From the cell containing the given text, extract its center point as (x, y) coordinate. 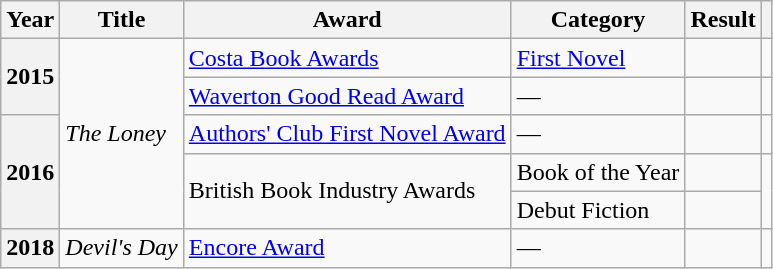
Waverton Good Read Award (347, 96)
2015 (30, 77)
Devil's Day (122, 248)
Costa Book Awards (347, 58)
Year (30, 20)
Result (723, 20)
Book of the Year (598, 172)
Authors' Club First Novel Award (347, 134)
The Loney (122, 134)
2018 (30, 248)
Category (598, 20)
British Book Industry Awards (347, 191)
2016 (30, 172)
Encore Award (347, 248)
Award (347, 20)
Title (122, 20)
Debut Fiction (598, 210)
First Novel (598, 58)
